Pinpoint the cell where the given text exists, returning its [x, y] midpoint coordinate. 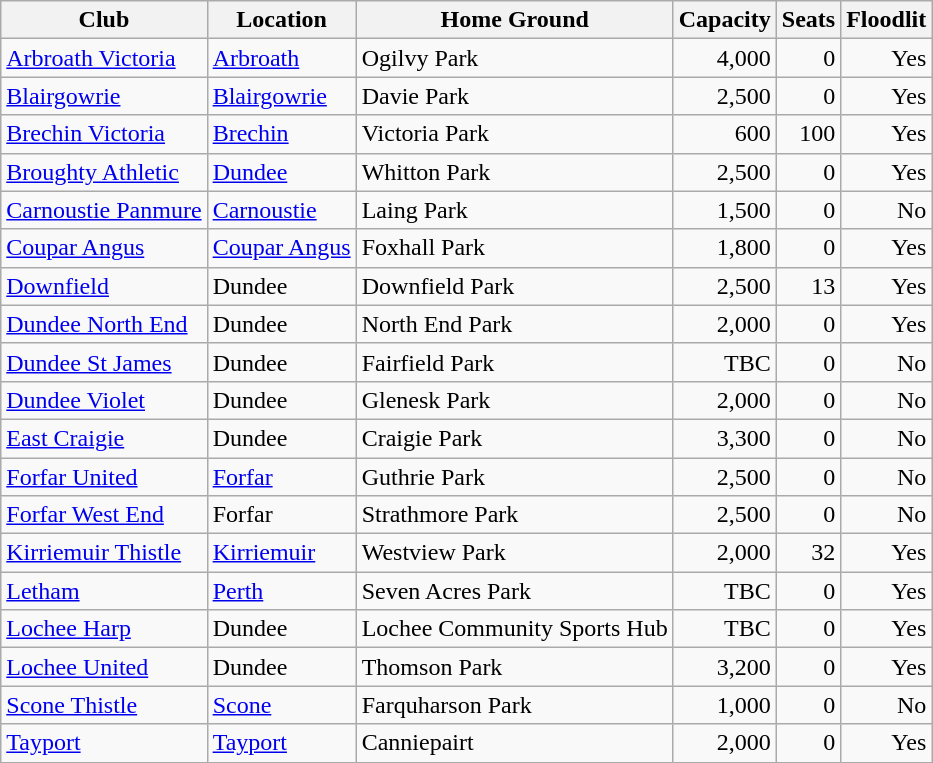
Capacity [724, 20]
4,000 [724, 58]
Dundee St James [104, 362]
3,300 [724, 438]
Laing Park [514, 210]
Foxhall Park [514, 248]
3,200 [724, 667]
Dundee Violet [104, 400]
Floodlit [886, 20]
Carnoustie Panmure [104, 210]
600 [724, 134]
Forfar United [104, 477]
Westview Park [514, 553]
32 [808, 553]
Dundee North End [104, 324]
Canniepairt [514, 743]
Strathmore Park [514, 515]
1,500 [724, 210]
Craigie Park [514, 438]
Victoria Park [514, 134]
Brechin Victoria [104, 134]
100 [808, 134]
Arbroath Victoria [104, 58]
Lochee Harp [104, 629]
Ogilvy Park [514, 58]
Brechin [282, 134]
Davie Park [514, 96]
Broughty Athletic [104, 172]
Scone [282, 705]
Kirriemuir [282, 553]
Location [282, 20]
1,000 [724, 705]
Seats [808, 20]
13 [808, 286]
Home Ground [514, 20]
Scone Thistle [104, 705]
Carnoustie [282, 210]
1,800 [724, 248]
Arbroath [282, 58]
Downfield Park [514, 286]
Thomson Park [514, 667]
Letham [104, 591]
Perth [282, 591]
Downfield [104, 286]
Seven Acres Park [514, 591]
Farquharson Park [514, 705]
Glenesk Park [514, 400]
Club [104, 20]
Fairfield Park [514, 362]
Whitton Park [514, 172]
East Craigie [104, 438]
Lochee United [104, 667]
Kirriemuir Thistle [104, 553]
Forfar West End [104, 515]
North End Park [514, 324]
Guthrie Park [514, 477]
Lochee Community Sports Hub [514, 629]
